From the cell containing the given text, extract its center point as (X, Y) coordinate. 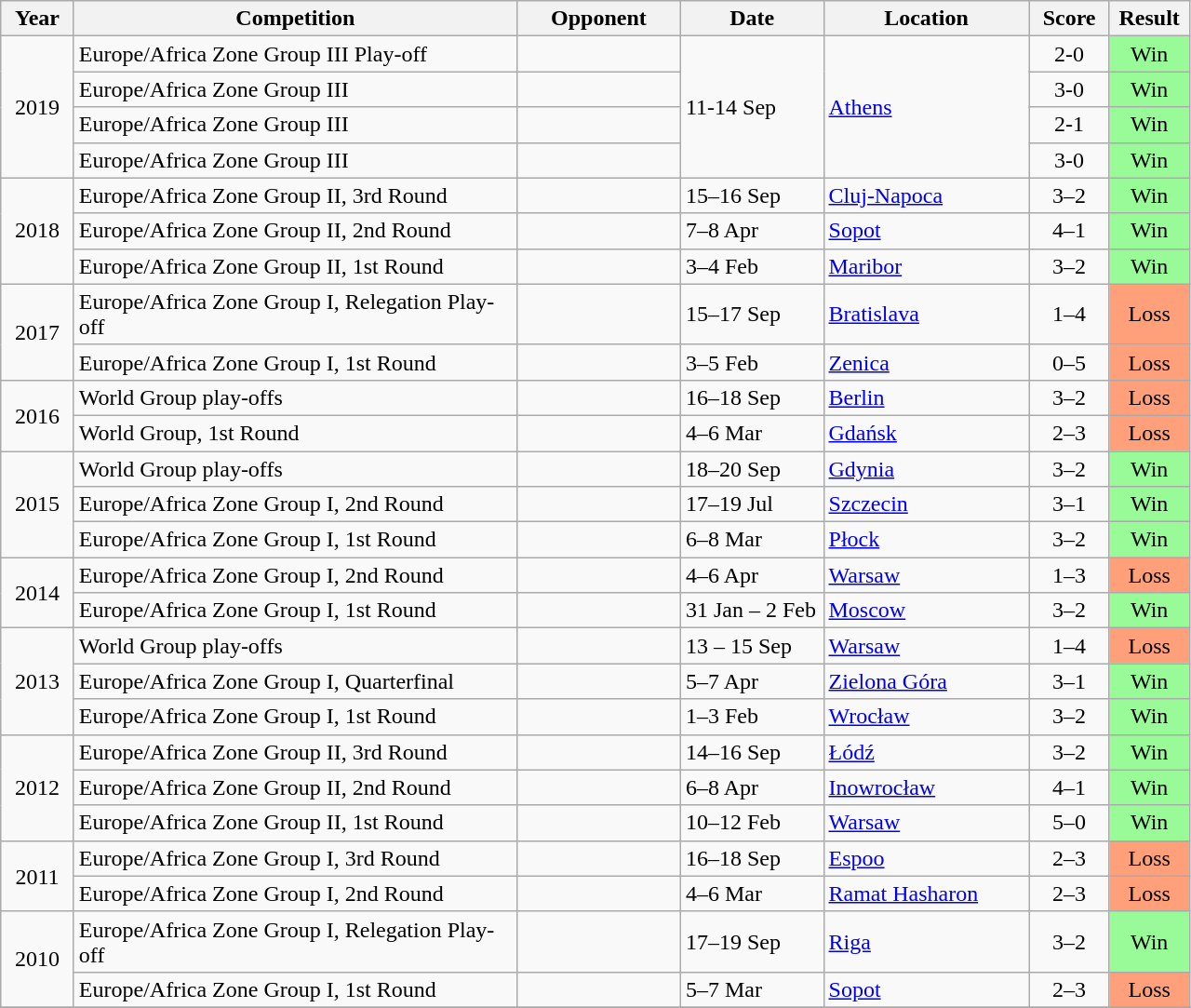
Score (1069, 19)
2013 (37, 681)
Moscow (927, 611)
Opponent (598, 19)
Europe/Africa Zone Group I, 3rd Round (295, 858)
3–4 Feb (752, 266)
2-1 (1069, 125)
1–3 Feb (752, 717)
6–8 Mar (752, 540)
Płock (927, 540)
7–8 Apr (752, 231)
14–16 Sep (752, 752)
31 Jan – 2 Feb (752, 611)
13 – 15 Sep (752, 646)
3–5 Feb (752, 362)
2018 (37, 231)
Inowrocław (927, 787)
15–16 Sep (752, 195)
Gdańsk (927, 433)
Athens (927, 107)
2015 (37, 504)
Europe/Africa Zone Group III Play-off (295, 54)
15–17 Sep (752, 315)
Europe/Africa Zone Group I, Quarterfinal (295, 681)
Year (37, 19)
Riga (927, 942)
Result (1149, 19)
2011 (37, 876)
Szczecin (927, 504)
18–20 Sep (752, 468)
2019 (37, 107)
6–8 Apr (752, 787)
Zielona Góra (927, 681)
2017 (37, 331)
Łódź (927, 752)
Competition (295, 19)
2-0 (1069, 54)
Cluj-Napoca (927, 195)
Gdynia (927, 468)
2012 (37, 787)
Berlin (927, 397)
2010 (37, 959)
17–19 Jul (752, 504)
Location (927, 19)
1–3 (1069, 575)
Ramat Hasharon (927, 894)
Date (752, 19)
17–19 Sep (752, 942)
Maribor (927, 266)
4–6 Apr (752, 575)
Bratislava (927, 315)
11-14 Sep (752, 107)
World Group, 1st Round (295, 433)
5–7 Mar (752, 989)
5–7 Apr (752, 681)
Zenica (927, 362)
0–5 (1069, 362)
10–12 Feb (752, 823)
5–0 (1069, 823)
2016 (37, 415)
Wrocław (927, 717)
Espoo (927, 858)
2014 (37, 593)
